Scan for the cell matching the given text and deliver its [x, y] coordinate at center. 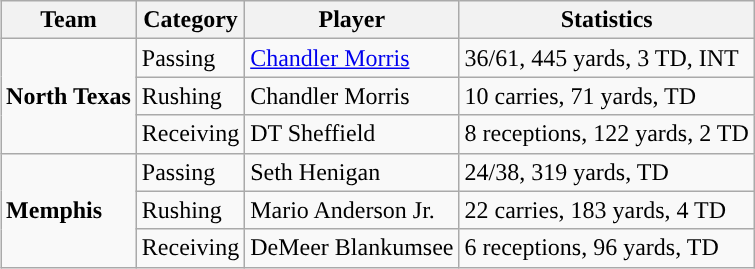
10 carries, 71 yards, TD [606, 96]
Player [352, 20]
Mario Anderson Jr. [352, 210]
6 receptions, 96 yards, TD [606, 248]
Seth Henigan [352, 172]
Category [190, 20]
Statistics [606, 20]
Memphis [69, 210]
8 receptions, 122 yards, 2 TD [606, 134]
Team [69, 20]
24/38, 319 yards, TD [606, 172]
DT Sheffield [352, 134]
22 carries, 183 yards, 4 TD [606, 210]
North Texas [69, 96]
DeMeer Blankumsee [352, 248]
36/61, 445 yards, 3 TD, INT [606, 58]
